Find where the given text appears and provide that cell's center as (X, Y) coordinate. 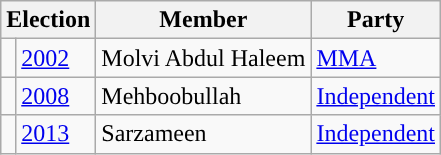
Mehboobullah (204, 96)
MMA (376, 58)
2013 (56, 134)
Election (48, 20)
Molvi Abdul Haleem (204, 58)
Sarzameen (204, 134)
2008 (56, 96)
Party (376, 20)
2002 (56, 58)
Member (204, 20)
